Return [x, y] of the center of cell containing provided text 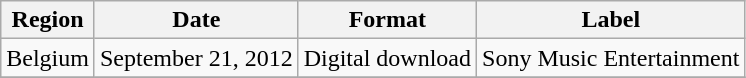
September 21, 2012 [196, 58]
Sony Music Entertainment [611, 58]
Label [611, 20]
Belgium [48, 58]
Date [196, 20]
Format [387, 20]
Region [48, 20]
Digital download [387, 58]
